Extract the [x, y] coordinate from the center of the cell holding the provided text.  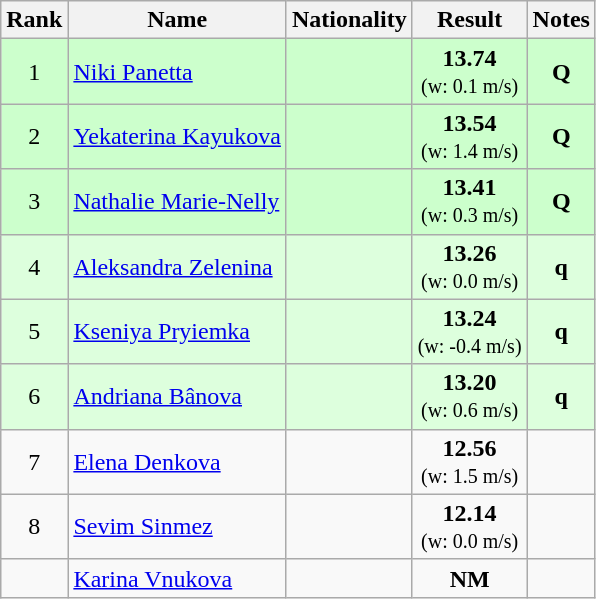
2 [34, 136]
13.20(w: 0.6 m/s) [470, 396]
13.74(w: 0.1 m/s) [470, 72]
6 [34, 396]
5 [34, 332]
Elena Denkova [178, 462]
13.26(w: 0.0 m/s) [470, 266]
Name [178, 20]
Notes [561, 20]
Kseniya Pryiemka [178, 332]
3 [34, 202]
Rank [34, 20]
13.54(w: 1.4 m/s) [470, 136]
Nationality [349, 20]
Aleksandra Zelenina [178, 266]
Nathalie Marie-Nelly [178, 202]
Andriana Bânova [178, 396]
13.41(w: 0.3 m/s) [470, 202]
Karina Vnukova [178, 578]
8 [34, 526]
Yekaterina Kayukova [178, 136]
12.56(w: 1.5 m/s) [470, 462]
Sevim Sinmez [178, 526]
1 [34, 72]
13.24(w: -0.4 m/s) [470, 332]
NM [470, 578]
Result [470, 20]
Niki Panetta [178, 72]
4 [34, 266]
12.14(w: 0.0 m/s) [470, 526]
7 [34, 462]
